Pinpoint the cell where the given text exists, returning its [X, Y] midpoint coordinate. 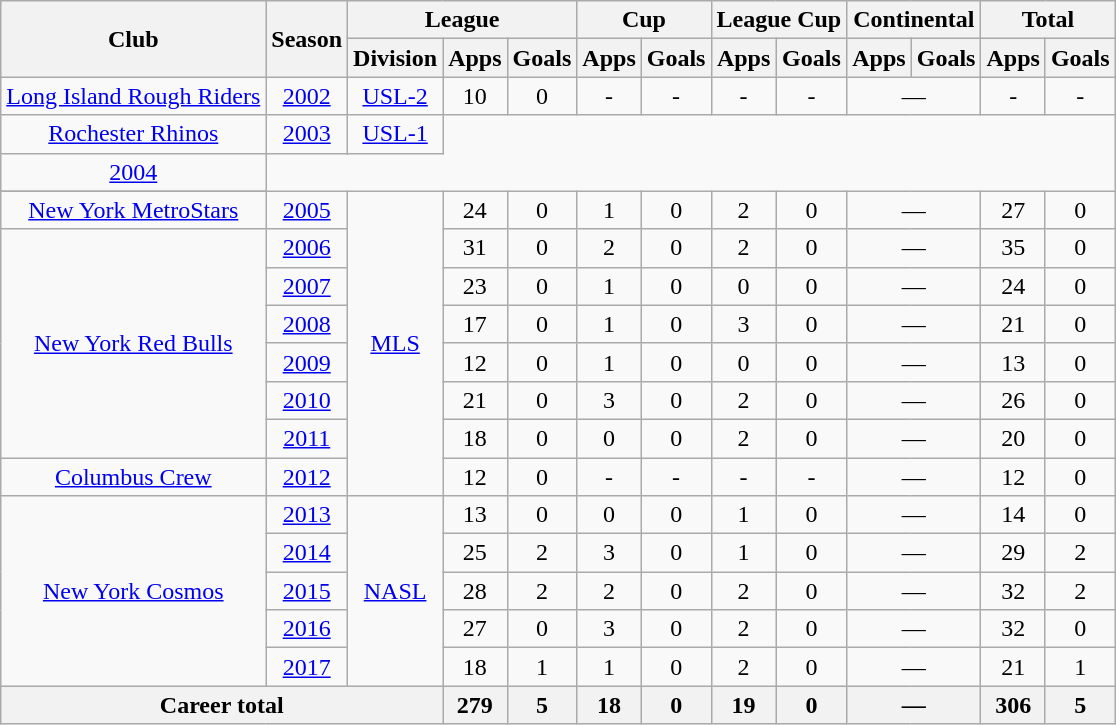
2010 [307, 400]
2012 [307, 477]
League Cup [779, 20]
Total [1048, 20]
35 [1013, 248]
Division [396, 58]
19 [744, 705]
New York MetroStars [134, 210]
2015 [307, 591]
31 [475, 248]
MLS [396, 343]
2008 [307, 324]
2007 [307, 286]
2014 [307, 553]
Rochester Rhinos [134, 134]
26 [1013, 400]
New York Cosmos [134, 591]
29 [1013, 553]
2006 [307, 248]
League [462, 20]
New York Red Bulls [134, 343]
Cup [644, 20]
2003 [307, 134]
2013 [307, 515]
2011 [307, 438]
USL-1 [396, 134]
USL-2 [396, 96]
2016 [307, 629]
10 [475, 96]
28 [475, 591]
17 [475, 324]
Club [134, 39]
2009 [307, 362]
306 [1013, 705]
Continental [914, 20]
23 [475, 286]
Long Island Rough Riders [134, 96]
279 [475, 705]
Career total [222, 705]
2002 [307, 96]
25 [475, 553]
20 [1013, 438]
NASL [396, 591]
2017 [307, 667]
Columbus Crew [134, 477]
2005 [307, 210]
14 [1013, 515]
2004 [134, 172]
Season [307, 39]
